From the cell containing the given text, extract its center point as (x, y) coordinate. 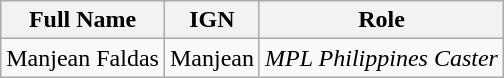
Manjean (212, 58)
MPL Philippines Caster (381, 58)
Full Name (83, 20)
IGN (212, 20)
Role (381, 20)
Manjean Faldas (83, 58)
